Locate the cell with the specified text and output its (X, Y) center coordinate. 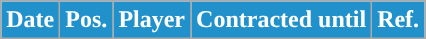
Contracted until (282, 20)
Pos. (86, 20)
Date (30, 20)
Player (152, 20)
Ref. (398, 20)
